Determine the [X, Y] coordinate at the center of the cell enclosing the given text.  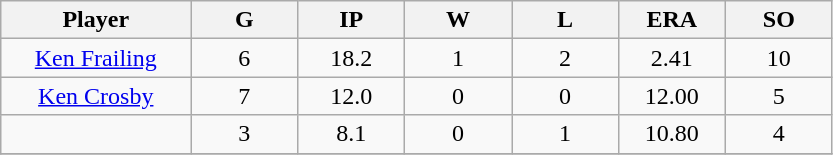
Ken Crosby [96, 96]
IP [352, 20]
12.0 [352, 96]
L [566, 20]
2.41 [672, 58]
10 [778, 58]
18.2 [352, 58]
4 [778, 134]
12.00 [672, 96]
5 [778, 96]
2 [566, 58]
Player [96, 20]
8.1 [352, 134]
7 [244, 96]
SO [778, 20]
3 [244, 134]
Ken Frailing [96, 58]
G [244, 20]
10.80 [672, 134]
6 [244, 58]
ERA [672, 20]
W [458, 20]
